Output the [X, Y] coordinate of the center of the cell containing the given text.  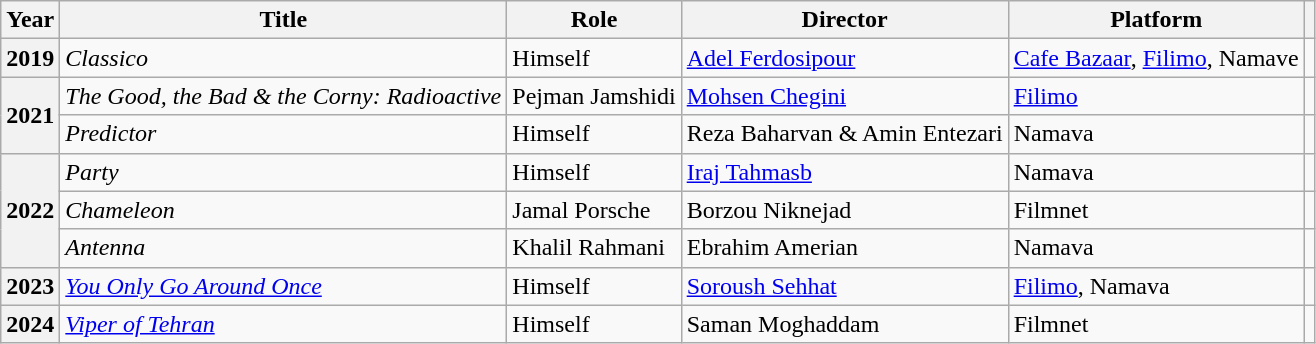
Reza Baharvan & Amin Entezari [844, 134]
The Good, the Bad & the Corny: Radioactive [284, 96]
Party [284, 172]
2023 [30, 286]
Title [284, 20]
Predictor [284, 134]
Iraj Tahmasb [844, 172]
Borzou Niknejad [844, 210]
Filimo [1156, 96]
2024 [30, 324]
Platform [1156, 20]
Saman Moghaddam [844, 324]
Adel Ferdosipour [844, 58]
2021 [30, 115]
Chameleon [284, 210]
Director [844, 20]
2019 [30, 58]
Year [30, 20]
Filimo, Namava [1156, 286]
Antenna [284, 248]
Viper of Tehran [284, 324]
Soroush Sehhat [844, 286]
Classico [284, 58]
Cafe Bazaar, Filimo, Namave [1156, 58]
Role [594, 20]
Ebrahim Amerian [844, 248]
2022 [30, 210]
You Only Go Around Once [284, 286]
Khalil Rahmani [594, 248]
Mohsen Chegini [844, 96]
Pejman Jamshidi [594, 96]
Jamal Porsche [594, 210]
